Identify which cell holds the provided text, then report its (x, y) central coordinate. 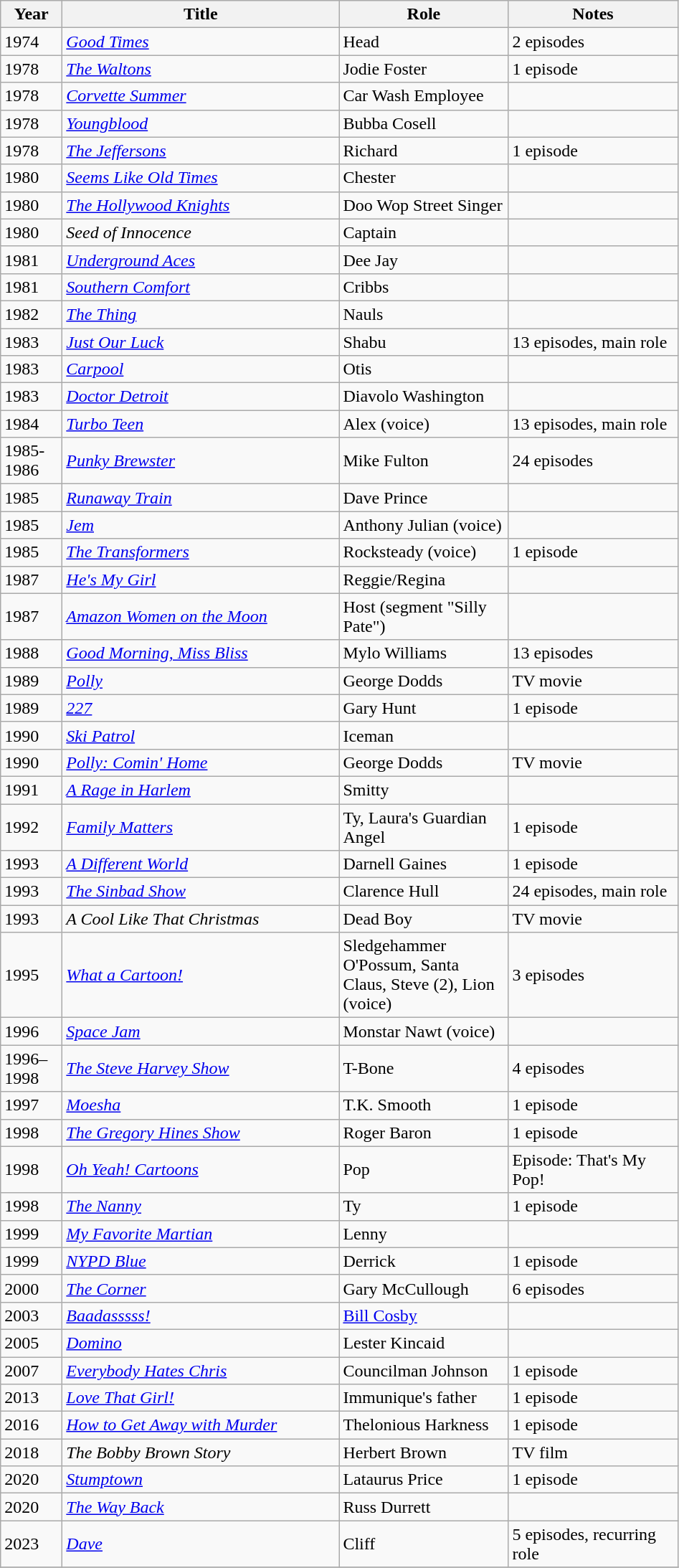
Good Times (201, 42)
Baadasssss! (201, 1316)
Derrick (424, 1261)
Notes (593, 14)
Ski Patrol (201, 735)
Darnell Gaines (424, 864)
Polly (201, 681)
Jem (201, 525)
1996 (32, 1031)
A Different World (201, 864)
The Thing (201, 314)
1995 (32, 976)
T-Bone (424, 1069)
Dave Prince (424, 498)
Car Wash Employee (424, 96)
Ty (424, 1206)
3 episodes (593, 976)
Sledgehammer O'Possum, Santa Claus, Steve (2), Lion (voice) (424, 976)
Amazon Women on the Moon (201, 617)
4 episodes (593, 1069)
Cribbs (424, 287)
Carpool (201, 369)
2007 (32, 1371)
Southern Comfort (201, 287)
Otis (424, 369)
Monstar Nawt (voice) (424, 1031)
Dee Jay (424, 260)
Host (segment "Silly Pate") (424, 617)
Gary Hunt (424, 708)
227 (201, 708)
Ty, Laura's Guardian Angel (424, 826)
Runaway Train (201, 498)
Head (424, 42)
Mylo Williams (424, 653)
1991 (32, 790)
Jodie Foster (424, 69)
Corvette Summer (201, 96)
My Favorite Martian (201, 1234)
The Steve Harvey Show (201, 1069)
24 episodes, main role (593, 892)
Shabu (424, 342)
Rocksteady (voice) (424, 552)
T.K. Smooth (424, 1105)
Immunique's father (424, 1398)
The Bobby Brown Story (201, 1453)
1982 (32, 314)
Lenny (424, 1234)
Everybody Hates Chris (201, 1371)
NYPD Blue (201, 1261)
2 episodes (593, 42)
2018 (32, 1453)
Turbo Teen (201, 424)
Lester Kincaid (424, 1343)
Lataurus Price (424, 1480)
Bubba Cosell (424, 123)
1974 (32, 42)
Russ Durrett (424, 1507)
Underground Aces (201, 260)
He's My Girl (201, 580)
Title (201, 14)
2005 (32, 1343)
Diavolo Washington (424, 397)
2016 (32, 1425)
A Rage in Harlem (201, 790)
The Gregory Hines Show (201, 1133)
The Sinbad Show (201, 892)
Domino (201, 1343)
2013 (32, 1398)
The Waltons (201, 69)
The Way Back (201, 1507)
Pop (424, 1169)
Mike Fulton (424, 461)
TV film (593, 1453)
The Hollywood Knights (201, 205)
Family Matters (201, 826)
Roger Baron (424, 1133)
Oh Yeah! Cartoons (201, 1169)
1985-1986 (32, 461)
Youngblood (201, 123)
Smitty (424, 790)
Dave (201, 1544)
Cliff (424, 1544)
6 episodes (593, 1288)
Reggie/Regina (424, 580)
Polly: Comin' Home (201, 762)
The Transformers (201, 552)
Dead Boy (424, 919)
Iceman (424, 735)
Herbert Brown (424, 1453)
Thelonious Harkness (424, 1425)
Bill Cosby (424, 1316)
Clarence Hull (424, 892)
Alex (voice) (424, 424)
Good Morning, Miss Bliss (201, 653)
A Cool Like That Christmas (201, 919)
Love That Girl! (201, 1398)
Councilman Johnson (424, 1371)
How to Get Away with Murder (201, 1425)
2003 (32, 1316)
13 episodes (593, 653)
Doctor Detroit (201, 397)
Gary McCullough (424, 1288)
Just Our Luck (201, 342)
Moesha (201, 1105)
What a Cartoon! (201, 976)
Episode: That's My Pop! (593, 1169)
Doo Wop Street Singer (424, 205)
1992 (32, 826)
Chester (424, 178)
5 episodes, recurring role (593, 1544)
Year (32, 14)
Role (424, 14)
Space Jam (201, 1031)
1997 (32, 1105)
2023 (32, 1544)
Nauls (424, 314)
24 episodes (593, 461)
Seems Like Old Times (201, 178)
Stumptown (201, 1480)
1984 (32, 424)
The Corner (201, 1288)
1988 (32, 653)
The Jeffersons (201, 151)
1996–1998 (32, 1069)
Anthony Julian (voice) (424, 525)
Richard (424, 151)
Punky Brewster (201, 461)
Seed of Innocence (201, 232)
The Nanny (201, 1206)
2000 (32, 1288)
Captain (424, 232)
